Find where the given text appears and provide that cell's center as [X, Y] coordinate. 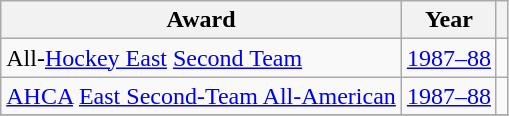
All-Hockey East Second Team [202, 58]
AHCA East Second-Team All-American [202, 96]
Award [202, 20]
Year [448, 20]
